For the text-containing cell, return its midpoint in (x, y) coordinate format. 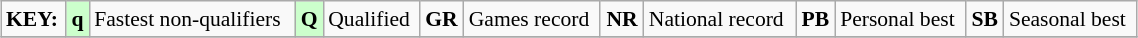
KEY: (34, 19)
Personal best (900, 19)
PB (816, 19)
Seasonal best (1070, 19)
SB (985, 19)
Qualified (371, 19)
Fastest non-qualifiers (192, 19)
GR (442, 19)
NR (622, 19)
Q (309, 19)
Games record (532, 19)
q (78, 19)
National record (720, 19)
